Output the [X, Y] coordinate of the center of the cell containing the given text.  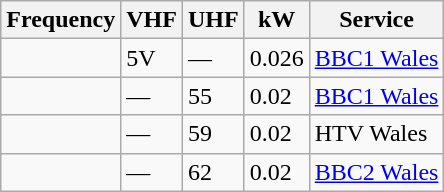
0.026 [276, 58]
UHF [213, 20]
59 [213, 134]
5V [152, 58]
VHF [152, 20]
Service [376, 20]
BBC2 Wales [376, 172]
kW [276, 20]
Frequency [61, 20]
55 [213, 96]
62 [213, 172]
HTV Wales [376, 134]
